Pinpoint the cell where the given text exists, returning its [X, Y] midpoint coordinate. 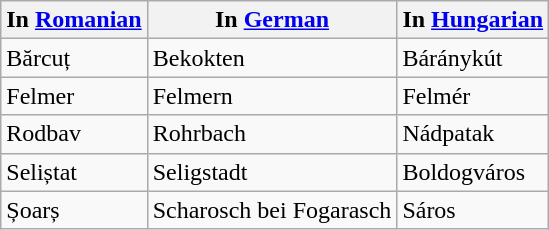
Bekokten [272, 58]
Seliștat [74, 172]
Felmer [74, 96]
Boldogváros [473, 172]
In Hungarian [473, 20]
Scharosch bei Fogarasch [272, 210]
Nádpatak [473, 134]
Șoarș [74, 210]
Felmern [272, 96]
Bărcuț [74, 58]
Rodbav [74, 134]
Felmér [473, 96]
Rohrbach [272, 134]
In German [272, 20]
Sáros [473, 210]
Báránykút [473, 58]
Seligstadt [272, 172]
In Romanian [74, 20]
